Output the (x, y) coordinate of the center of the cell containing the given text.  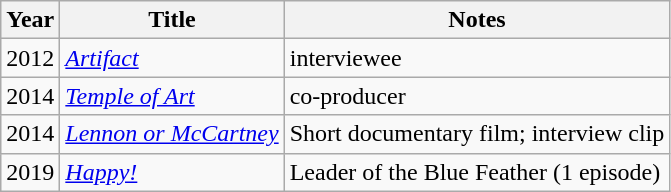
Temple of Art (172, 96)
interviewee (477, 58)
Title (172, 20)
Lennon or McCartney (172, 134)
Happy! (172, 172)
Short documentary film; interview clip (477, 134)
co-producer (477, 96)
Notes (477, 20)
Leader of the Blue Feather (1 episode) (477, 172)
Year (30, 20)
2012 (30, 58)
Artifact (172, 58)
2019 (30, 172)
